Scan for the cell matching the given text and deliver its [x, y] coordinate at center. 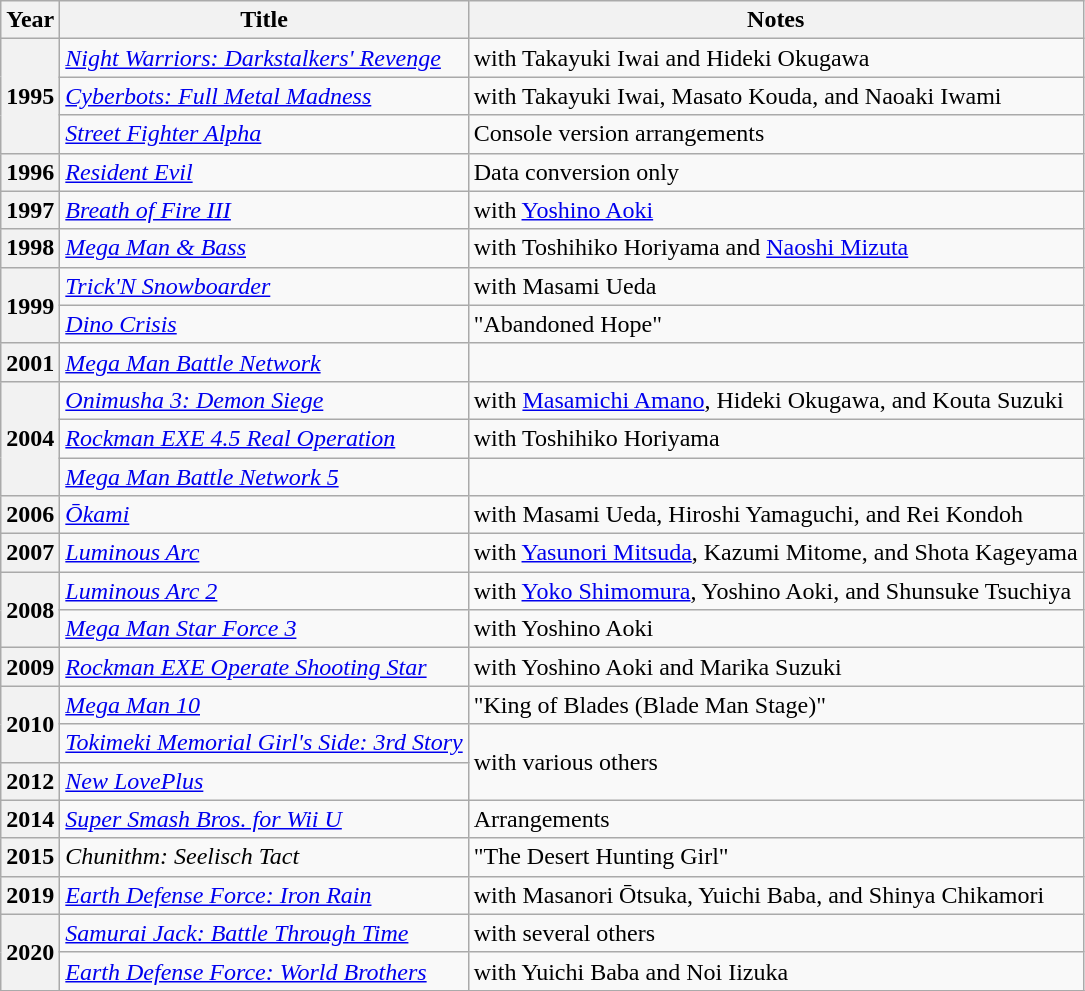
1998 [30, 248]
with various others [776, 762]
Super Smash Bros. for Wii U [264, 819]
2015 [30, 857]
Earth Defense Force: Iron Rain [264, 895]
2008 [30, 610]
with Takayuki Iwai and Hideki Okugawa [776, 58]
with Toshihiko Horiyama and Naoshi Mizuta [776, 248]
Luminous Arc 2 [264, 591]
"King of Blades (Blade Man Stage)" [776, 705]
Mega Man Battle Network 5 [264, 477]
"Abandoned Hope" [776, 324]
1995 [30, 96]
Mega Man 10 [264, 705]
Title [264, 20]
with Masanori Ōtsuka, Yuichi Baba, and Shinya Chikamori [776, 895]
Mega Man Battle Network [264, 362]
Data conversion only [776, 172]
Dino Crisis [264, 324]
with Toshihiko Horiyama [776, 438]
Mega Man & Bass [264, 248]
with Takayuki Iwai, Masato Kouda, and Naoaki Iwami [776, 96]
Ōkami [264, 515]
Breath of Fire III [264, 210]
1997 [30, 210]
with Masamichi Amano, Hideki Okugawa, and Kouta Suzuki [776, 400]
Street Fighter Alpha [264, 134]
2004 [30, 438]
with Yuichi Baba and Noi Iizuka [776, 971]
Arrangements [776, 819]
Year [30, 20]
2006 [30, 515]
2007 [30, 553]
1996 [30, 172]
Chunithm: Seelisch Tact [264, 857]
Trick'N Snowboarder [264, 286]
Earth Defense Force: World Brothers [264, 971]
Cyberbots: Full Metal Madness [264, 96]
with several others [776, 933]
"The Desert Hunting Girl" [776, 857]
2019 [30, 895]
2009 [30, 667]
2014 [30, 819]
Tokimeki Memorial Girl's Side: 3rd Story [264, 743]
Luminous Arc [264, 553]
Rockman EXE 4.5 Real Operation [264, 438]
Resident Evil [264, 172]
Notes [776, 20]
with Masami Ueda, Hiroshi Yamaguchi, and Rei Kondoh [776, 515]
Mega Man Star Force 3 [264, 629]
with Masami Ueda [776, 286]
New LovePlus [264, 781]
Night Warriors: Darkstalkers' Revenge [264, 58]
2010 [30, 724]
with Yasunori Mitsuda, Kazumi Mitome, and Shota Kageyama [776, 553]
Rockman EXE Operate Shooting Star [264, 667]
with Yoshino Aoki and Marika Suzuki [776, 667]
with Yoko Shimomura, Yoshino Aoki, and Shunsuke Tsuchiya [776, 591]
2001 [30, 362]
Console version arrangements [776, 134]
2012 [30, 781]
2020 [30, 952]
Onimusha 3: Demon Siege [264, 400]
1999 [30, 305]
Samurai Jack: Battle Through Time [264, 933]
